Locate the cell with the specified text and output its (x, y) center coordinate. 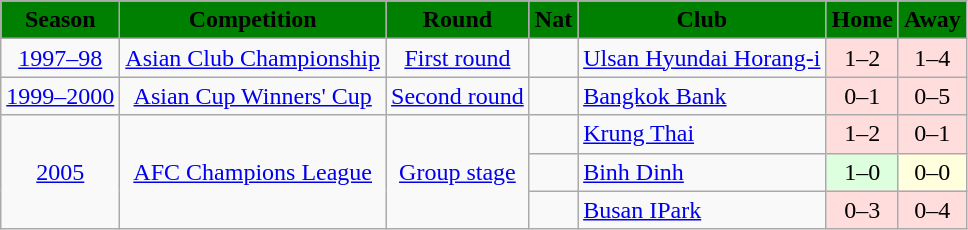
Away (932, 20)
1–0 (862, 172)
Asian Club Championship (253, 58)
2005 (60, 172)
Season (60, 20)
Nat (553, 20)
1997–98 (60, 58)
1–4 (932, 58)
0–5 (932, 96)
First round (458, 58)
Bangkok Bank (702, 96)
Krung Thai (702, 134)
Ulsan Hyundai Horang-i (702, 58)
Club (702, 20)
Home (862, 20)
Second round (458, 96)
AFC Champions League (253, 172)
Asian Cup Winners' Cup (253, 96)
1999–2000 (60, 96)
0–3 (862, 210)
Binh Dinh (702, 172)
Group stage (458, 172)
0–0 (932, 172)
Busan IPark (702, 210)
Round (458, 20)
0–4 (932, 210)
Competition (253, 20)
